Identify which cell holds the provided text, then report its [X, Y] central coordinate. 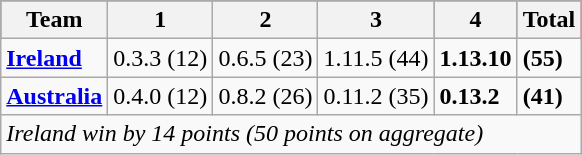
4 [476, 20]
0.3.3 (12) [160, 58]
0.6.5 (23) [266, 58]
Ireland win by 14 points (50 points on aggregate) [291, 134]
Ireland [54, 58]
0.4.0 (12) [160, 96]
(55) [549, 58]
0.13.2 [476, 96]
0.11.2 (35) [376, 96]
Australia [54, 96]
1 [160, 20]
1.13.10 [476, 58]
Total [549, 20]
2 [266, 20]
3 [376, 20]
Team [54, 20]
0.8.2 (26) [266, 96]
(41) [549, 96]
1.11.5 (44) [376, 58]
